Extract the (x, y) coordinate from the center of the cell holding the provided text.  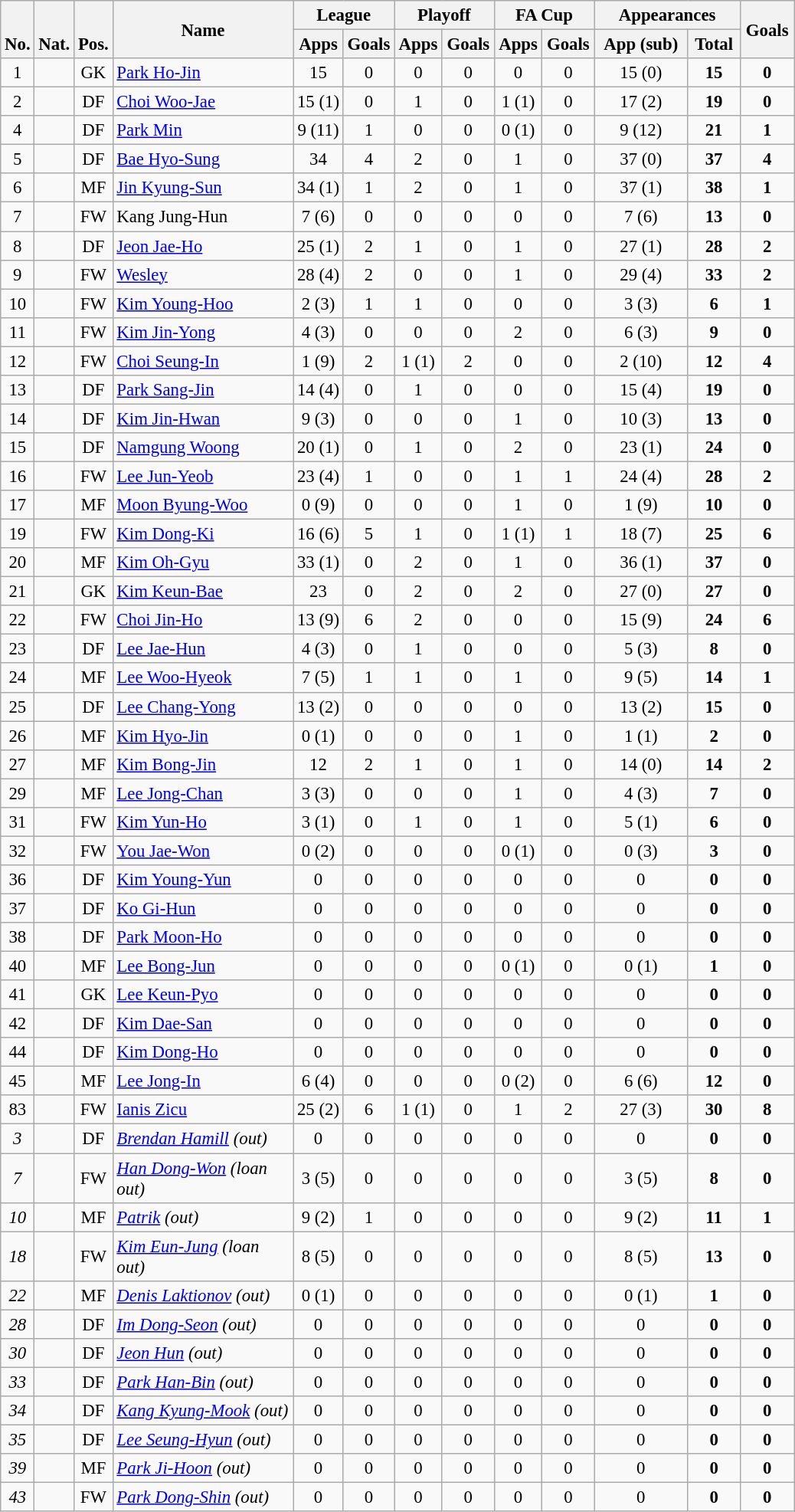
Lee Jae-Hun (203, 649)
44 (18, 1052)
15 (9) (641, 620)
37 (1) (641, 188)
Lee Bong-Jun (203, 966)
18 (18, 1257)
Kim Young-Yun (203, 880)
Lee Keun-Pyo (203, 995)
16 (18, 476)
Wesley (203, 274)
6 (6) (641, 1081)
9 (11) (319, 130)
Jeon Hun (out) (203, 1353)
Lee Jong-Chan (203, 793)
Kim Oh-Gyu (203, 562)
Bae Hyo-Sung (203, 159)
Lee Chang-Yong (203, 707)
35 (18, 1439)
Playoff (444, 15)
26 (18, 736)
Kim Dong-Ho (203, 1052)
Lee Jong-In (203, 1081)
36 (1) (641, 562)
9 (3) (319, 418)
Namgung Woong (203, 448)
37 (0) (641, 159)
Kang Jung-Hun (203, 217)
0 (9) (319, 505)
2 (10) (641, 361)
83 (18, 1110)
28 (4) (319, 274)
Name (203, 29)
App (sub) (641, 44)
31 (18, 822)
Kim Jin-Yong (203, 332)
27 (1) (641, 246)
15 (0) (641, 73)
14 (0) (641, 764)
6 (3) (641, 332)
Moon Byung-Woo (203, 505)
10 (3) (641, 418)
Appearances (668, 15)
24 (4) (641, 476)
0 (3) (641, 851)
25 (2) (319, 1110)
39 (18, 1468)
32 (18, 851)
League (344, 15)
Kim Young-Hoo (203, 303)
17 (2) (641, 102)
33 (1) (319, 562)
40 (18, 966)
23 (1) (641, 448)
3 (1) (319, 822)
Kim Keun-Bae (203, 592)
Kim Eun-Jung (loan out) (203, 1257)
20 (1) (319, 448)
Kang Kyung-Mook (out) (203, 1411)
Brendan Hamill (out) (203, 1139)
6 (4) (319, 1081)
Choi Woo-Jae (203, 102)
13 (9) (319, 620)
Choi Jin-Ho (203, 620)
Kim Hyo-Jin (203, 736)
Lee Woo-Hyeok (203, 678)
16 (6) (319, 534)
Im Dong-Seon (out) (203, 1324)
Kim Jin-Hwan (203, 418)
Jeon Jae-Ho (203, 246)
Kim Bong-Jin (203, 764)
14 (4) (319, 390)
2 (3) (319, 303)
Ko Gi-Hun (203, 908)
15 (4) (641, 390)
9 (5) (641, 678)
7 (5) (319, 678)
Patrik (out) (203, 1217)
Kim Yun-Ho (203, 822)
5 (3) (641, 649)
43 (18, 1497)
Kim Dong-Ki (203, 534)
Park Han-Bin (out) (203, 1382)
18 (7) (641, 534)
You Jae-Won (203, 851)
41 (18, 995)
Denis Laktionov (out) (203, 1295)
Park Sang-Jin (203, 390)
29 (4) (641, 274)
27 (0) (641, 592)
Park Ho-Jin (203, 73)
Choi Seung-In (203, 361)
29 (18, 793)
15 (1) (319, 102)
Ianis Zicu (203, 1110)
Total (714, 44)
5 (1) (641, 822)
Park Ji-Hoon (out) (203, 1468)
25 (1) (319, 246)
FA Cup (544, 15)
Han Dong-Won (loan out) (203, 1179)
Kim Dae-San (203, 1024)
20 (18, 562)
Park Min (203, 130)
36 (18, 880)
9 (12) (641, 130)
Lee Seung-Hyun (out) (203, 1439)
23 (4) (319, 476)
17 (18, 505)
No. (18, 29)
42 (18, 1024)
Pos. (93, 29)
Park Moon-Ho (203, 937)
27 (3) (641, 1110)
45 (18, 1081)
Jin Kyung-Sun (203, 188)
34 (1) (319, 188)
Lee Jun-Yeob (203, 476)
Nat. (54, 29)
Park Dong-Shin (out) (203, 1497)
